From the cell containing the given text, extract its center point as [X, Y] coordinate. 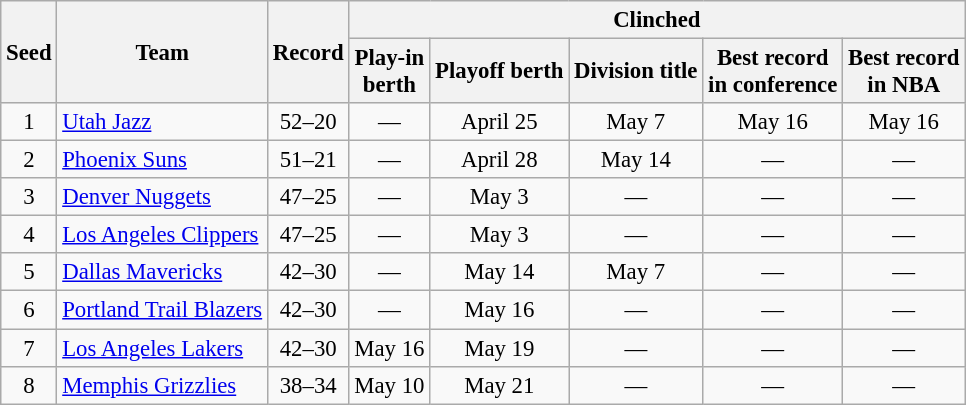
Play-inberth [390, 72]
Portland Trail Blazers [162, 310]
Denver Nuggets [162, 197]
Dallas Mavericks [162, 273]
Clinched [657, 20]
4 [29, 235]
April 28 [500, 160]
38–34 [308, 385]
52–20 [308, 122]
51–21 [308, 160]
April 25 [500, 122]
Utah Jazz [162, 122]
Seed [29, 52]
Best recordin NBA [904, 72]
May 21 [500, 385]
6 [29, 310]
Record [308, 52]
May 10 [390, 385]
5 [29, 273]
Playoff berth [500, 72]
Best recordin conference [773, 72]
Memphis Grizzlies [162, 385]
8 [29, 385]
Phoenix Suns [162, 160]
1 [29, 122]
3 [29, 197]
Team [162, 52]
7 [29, 348]
Los Angeles Lakers [162, 348]
2 [29, 160]
Division title [636, 72]
May 19 [500, 348]
Los Angeles Clippers [162, 235]
